Locate the cell with the specified text and output its (X, Y) center coordinate. 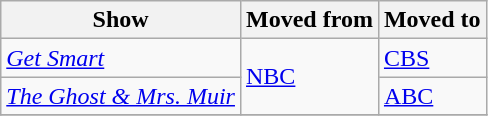
The Ghost & Mrs. Muir (121, 96)
Get Smart (121, 58)
NBC (309, 77)
CBS (432, 58)
Moved to (432, 20)
Moved from (309, 20)
Show (121, 20)
ABC (432, 96)
